Locate the cell with the specified text and output its [x, y] center coordinate. 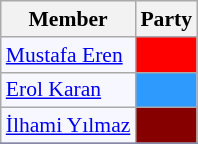
Party [166, 19]
Erol Karan [68, 90]
İlhami Yılmaz [68, 126]
Mustafa Eren [68, 55]
Member [68, 19]
